From the cell containing the given text, extract its center point as (X, Y) coordinate. 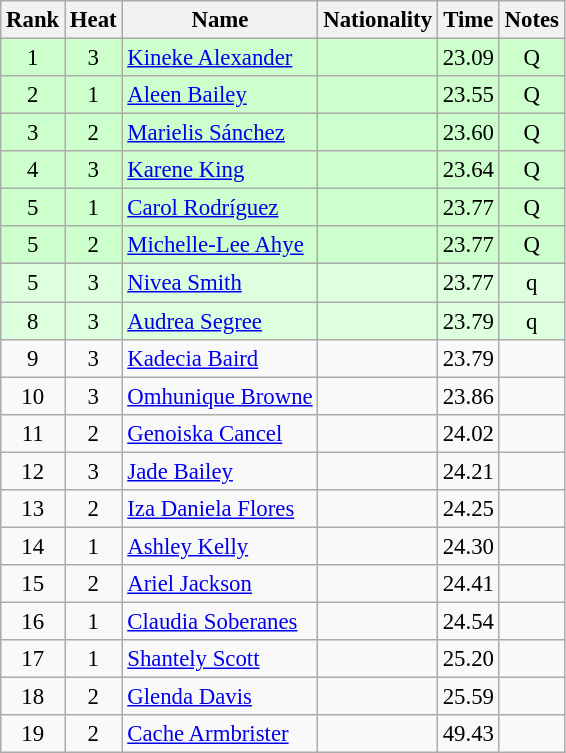
12 (33, 471)
Heat (94, 20)
Claudia Soberanes (220, 621)
Omhunique Browne (220, 396)
4 (33, 170)
9 (33, 358)
15 (33, 584)
25.20 (468, 659)
11 (33, 433)
13 (33, 509)
Ariel Jackson (220, 584)
Genoiska Cancel (220, 433)
Marielis Sánchez (220, 133)
10 (33, 396)
Shantely Scott (220, 659)
Kineke Alexander (220, 58)
23.60 (468, 133)
Nivea Smith (220, 283)
Audrea Segree (220, 321)
23.64 (468, 170)
Kadecia Baird (220, 358)
Karene King (220, 170)
23.09 (468, 58)
24.41 (468, 584)
Jade Bailey (220, 471)
24.25 (468, 509)
23.86 (468, 396)
Aleen Bailey (220, 95)
Name (220, 20)
49.43 (468, 734)
14 (33, 546)
Nationality (378, 20)
Glenda Davis (220, 697)
19 (33, 734)
Notes (532, 20)
Time (468, 20)
Ashley Kelly (220, 546)
16 (33, 621)
8 (33, 321)
25.59 (468, 697)
24.21 (468, 471)
17 (33, 659)
24.30 (468, 546)
23.55 (468, 95)
Carol Rodríguez (220, 208)
Cache Armbrister (220, 734)
24.02 (468, 433)
Rank (33, 20)
24.54 (468, 621)
Michelle-Lee Ahye (220, 245)
Iza Daniela Flores (220, 509)
18 (33, 697)
